Search for the cell housing the specified text and yield its [x, y] center coordinate. 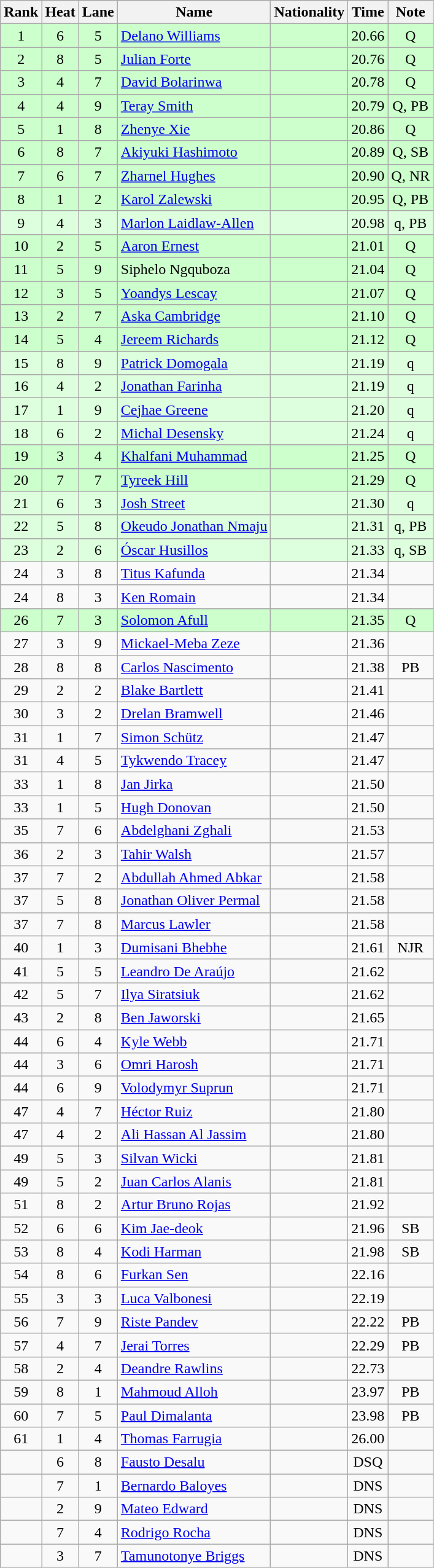
21.01 [368, 246]
21.07 [368, 293]
Artur Bruno Rojas [194, 1205]
21.46 [368, 714]
36 [21, 854]
Aaron Ernest [194, 246]
10 [21, 246]
56 [21, 1322]
Rank [21, 12]
26 [21, 620]
Marlon Laidlaw-Allen [194, 222]
20.98 [368, 222]
22.73 [368, 1368]
23.98 [368, 1415]
16 [21, 386]
Q, NR [411, 176]
21.24 [368, 433]
Drelan Bramwell [194, 714]
Zhenye Xie [194, 129]
Mahmoud Alloh [194, 1392]
12 [21, 293]
Silvan Wicki [194, 1158]
q, SB [411, 550]
21.29 [368, 480]
27 [21, 643]
20.90 [368, 176]
19 [21, 457]
21.04 [368, 269]
Abdullah Ahmed Abkar [194, 877]
54 [21, 1275]
NJR [411, 947]
Siphelo Ngquboza [194, 269]
Teray Smith [194, 106]
21.20 [368, 410]
26.00 [368, 1439]
Nationality [309, 12]
21.57 [368, 854]
Jan Jirka [194, 784]
Khalfani Muhammad [194, 457]
Simon Schütz [194, 737]
21.38 [368, 667]
22 [21, 527]
Q, SB [411, 152]
29 [21, 691]
David Bolarinwa [194, 82]
Karol Zalewski [194, 199]
Josh Street [194, 503]
14 [21, 340]
Bernardo Baloyes [194, 1486]
Luca Valbonesi [194, 1298]
20.89 [368, 152]
11 [21, 269]
Omri Harosh [194, 1065]
20.79 [368, 106]
Deandre Rawlins [194, 1368]
Note [411, 12]
Mickael-Meba Zeze [194, 643]
Ken Romain [194, 597]
Aska Cambridge [194, 316]
23.97 [368, 1392]
20.95 [368, 199]
22.29 [368, 1345]
21 [21, 503]
20 [21, 480]
42 [21, 994]
Héctor Ruiz [194, 1111]
Julian Forte [194, 59]
Carlos Nascimento [194, 667]
Óscar Husillos [194, 550]
Lane [98, 12]
Ben Jaworski [194, 1017]
57 [21, 1345]
Zharnel Hughes [194, 176]
Ilya Siratsiuk [194, 994]
21.31 [368, 527]
Tahir Walsh [194, 854]
21.30 [368, 503]
Jonathan Farinha [194, 386]
40 [21, 947]
Ali Hassan Al Jassim [194, 1135]
Akiyuki Hashimoto [194, 152]
20.86 [368, 129]
28 [21, 667]
Leandro De Araújo [194, 971]
Titus Kafunda [194, 573]
Delano Williams [194, 36]
Hugh Donovan [194, 807]
Paul Dimalanta [194, 1415]
22.19 [368, 1298]
Thomas Farrugia [194, 1439]
Yoandys Lescay [194, 293]
17 [21, 410]
21.10 [368, 316]
20.76 [368, 59]
Mateo Edward [194, 1509]
Okeudo Jonathan Nmaju [194, 527]
Tyreek Hill [194, 480]
Abdelghani Zghali [194, 831]
Rodrigo Rocha [194, 1532]
21.41 [368, 691]
23 [21, 550]
Riste Pandev [194, 1322]
Kyle Webb [194, 1041]
20.66 [368, 36]
Tamunotonye Briggs [194, 1556]
53 [21, 1252]
20.78 [368, 82]
58 [21, 1368]
Volodymyr Suprun [194, 1088]
Tykwendo Tracey [194, 761]
43 [21, 1017]
Time [368, 12]
Michal Desensky [194, 433]
Fausto Desalu [194, 1462]
60 [21, 1415]
21.53 [368, 831]
21.98 [368, 1252]
Kodi Harman [194, 1252]
DSQ [368, 1462]
21.33 [368, 550]
Juan Carlos Alanis [194, 1182]
Kim Jae-deok [194, 1228]
13 [21, 316]
Heat [60, 12]
Dumisani Bhebhe [194, 947]
Marcus Lawler [194, 924]
Name [194, 12]
21.92 [368, 1205]
61 [21, 1439]
21.65 [368, 1017]
18 [21, 433]
Blake Bartlett [194, 691]
Jereem Richards [194, 340]
Jonathan Oliver Permal [194, 901]
30 [21, 714]
Furkan Sen [194, 1275]
59 [21, 1392]
21.12 [368, 340]
Patrick Domogala [194, 363]
Solomon Afull [194, 620]
52 [21, 1228]
21.35 [368, 620]
41 [21, 971]
22.16 [368, 1275]
55 [21, 1298]
51 [21, 1205]
Jerai Torres [194, 1345]
21.36 [368, 643]
15 [21, 363]
35 [21, 831]
22.22 [368, 1322]
21.25 [368, 457]
21.96 [368, 1228]
Cejhae Greene [194, 410]
21.61 [368, 947]
